Scan for the cell matching the given text and deliver its (x, y) coordinate at center. 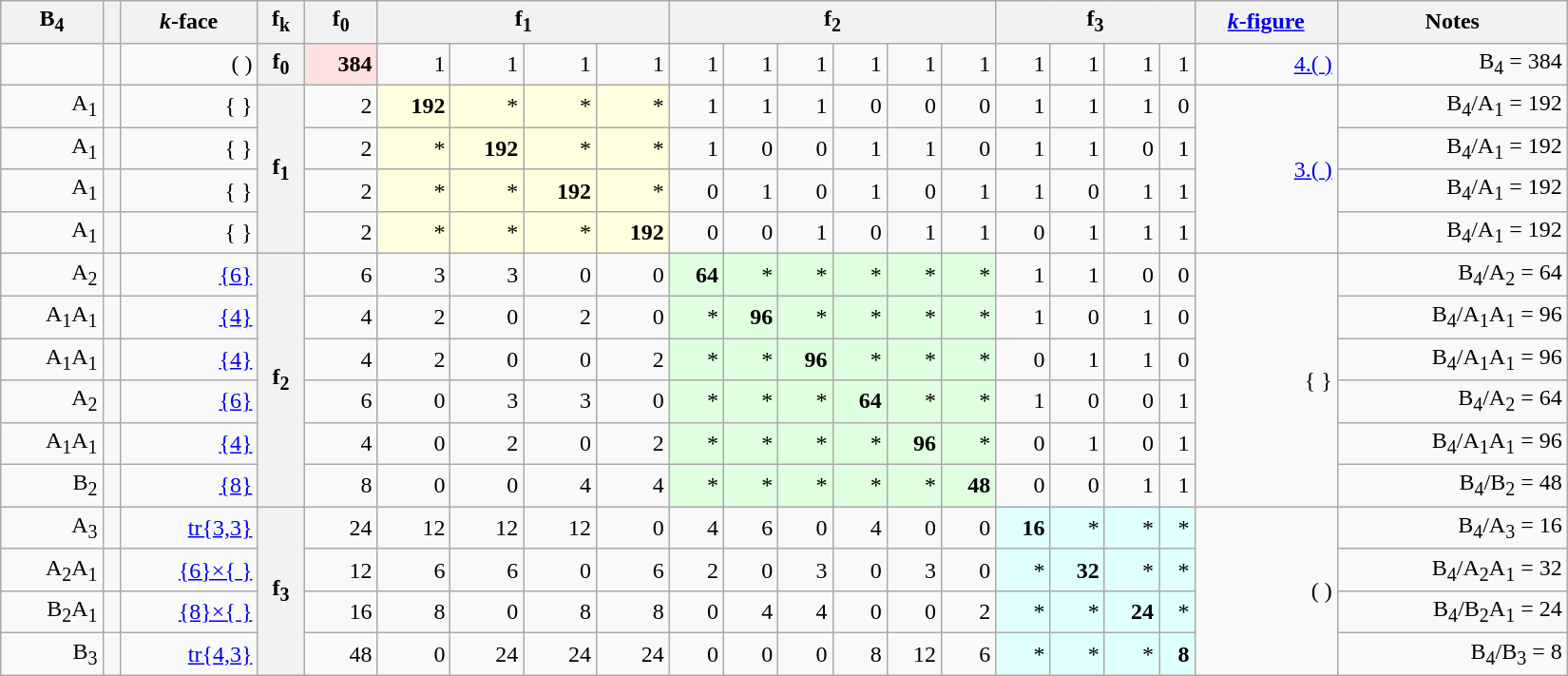
B4/B3 = 8 (1452, 654)
fk (281, 22)
3.( ) (1266, 169)
B4 (51, 22)
B4/B2A1 = 24 (1452, 612)
B4/B2 = 48 (1452, 486)
4.( ) (1266, 64)
{8}×{ } (188, 612)
B3 (51, 654)
B4/A2A1 = 32 (1452, 570)
384 (340, 64)
B4/A3 = 16 (1452, 528)
B4 = 384 (1452, 64)
tr{3,3} (188, 528)
{8} (188, 486)
k-face (188, 22)
k-figure (1266, 22)
32 (1078, 570)
A3 (51, 528)
B2 (51, 486)
B2A1 (51, 612)
{6}×{ } (188, 570)
A2A1 (51, 570)
Notes (1452, 22)
tr{4,3} (188, 654)
